Find where the given text appears and provide that cell's center as [x, y] coordinate. 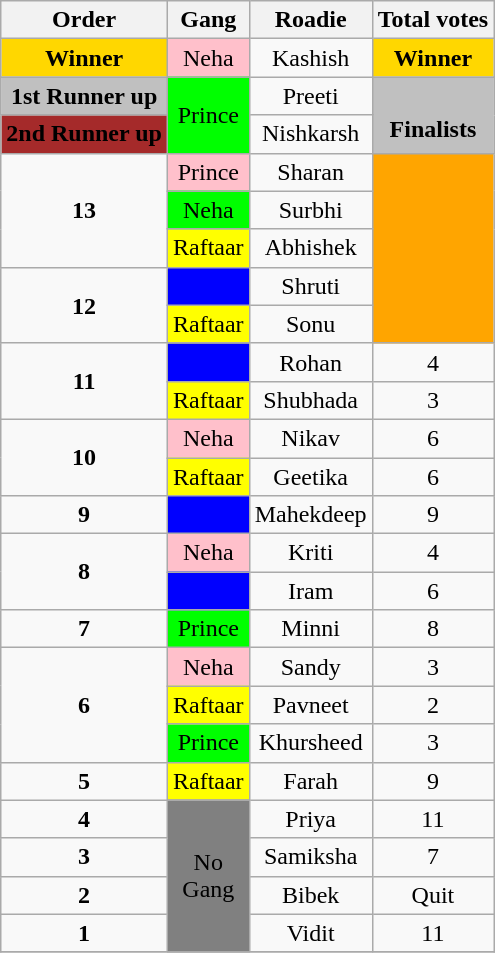
Iram [310, 591]
Kriti [310, 553]
Finalists [433, 115]
Rohan [310, 362]
Total votes [433, 20]
Preeti [310, 96]
Nikav [310, 438]
Vidit [310, 933]
Roadie [310, 20]
12 [84, 305]
Kashish [310, 58]
5 [84, 781]
Bibek [310, 895]
Sandy [310, 667]
Minni [310, 629]
Geetika [310, 477]
Surbhi [310, 210]
Quit [433, 895]
Order [84, 20]
Gang [208, 20]
Sharan [310, 172]
Sonu [310, 324]
1st Runner up [84, 96]
Nishkarsh [310, 134]
NoGang [208, 876]
10 [84, 457]
Abhishek [310, 248]
Shubhada [310, 400]
Shruti [310, 286]
Samiksha [310, 857]
Priya [310, 819]
Khursheed [310, 743]
13 [84, 210]
1 [84, 933]
Pavneet [310, 705]
2nd Runner up [84, 134]
Farah [310, 781]
Mahekdeep [310, 515]
